Extract the (X, Y) coordinate from the center of the cell holding the provided text.  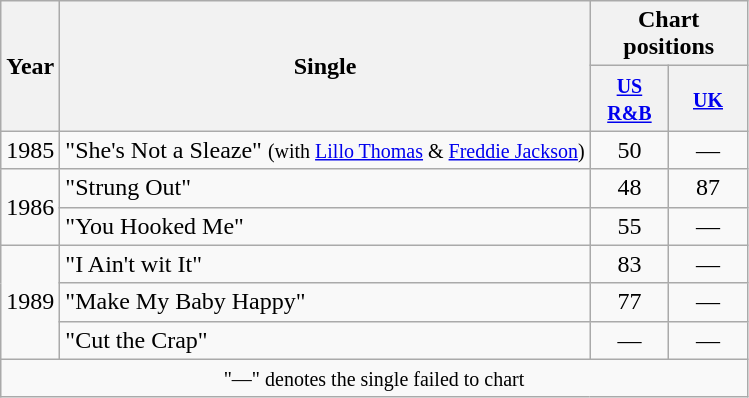
US R&B (630, 98)
UK (708, 98)
"You Hooked Me" (325, 226)
55 (630, 226)
"Make My Baby Happy" (325, 302)
1989 (30, 302)
Single (325, 66)
Year (30, 66)
"Strung Out" (325, 188)
50 (630, 150)
1986 (30, 207)
87 (708, 188)
77 (630, 302)
"—" denotes the single failed to chart (374, 378)
1985 (30, 150)
Chart positions (668, 34)
"Cut the Crap" (325, 340)
"She's Not a Sleaze" (with Lillo Thomas & Freddie Jackson) (325, 150)
48 (630, 188)
83 (630, 264)
"I Ain't wit It" (325, 264)
